Pinpoint the cell where the given text exists, returning its (x, y) midpoint coordinate. 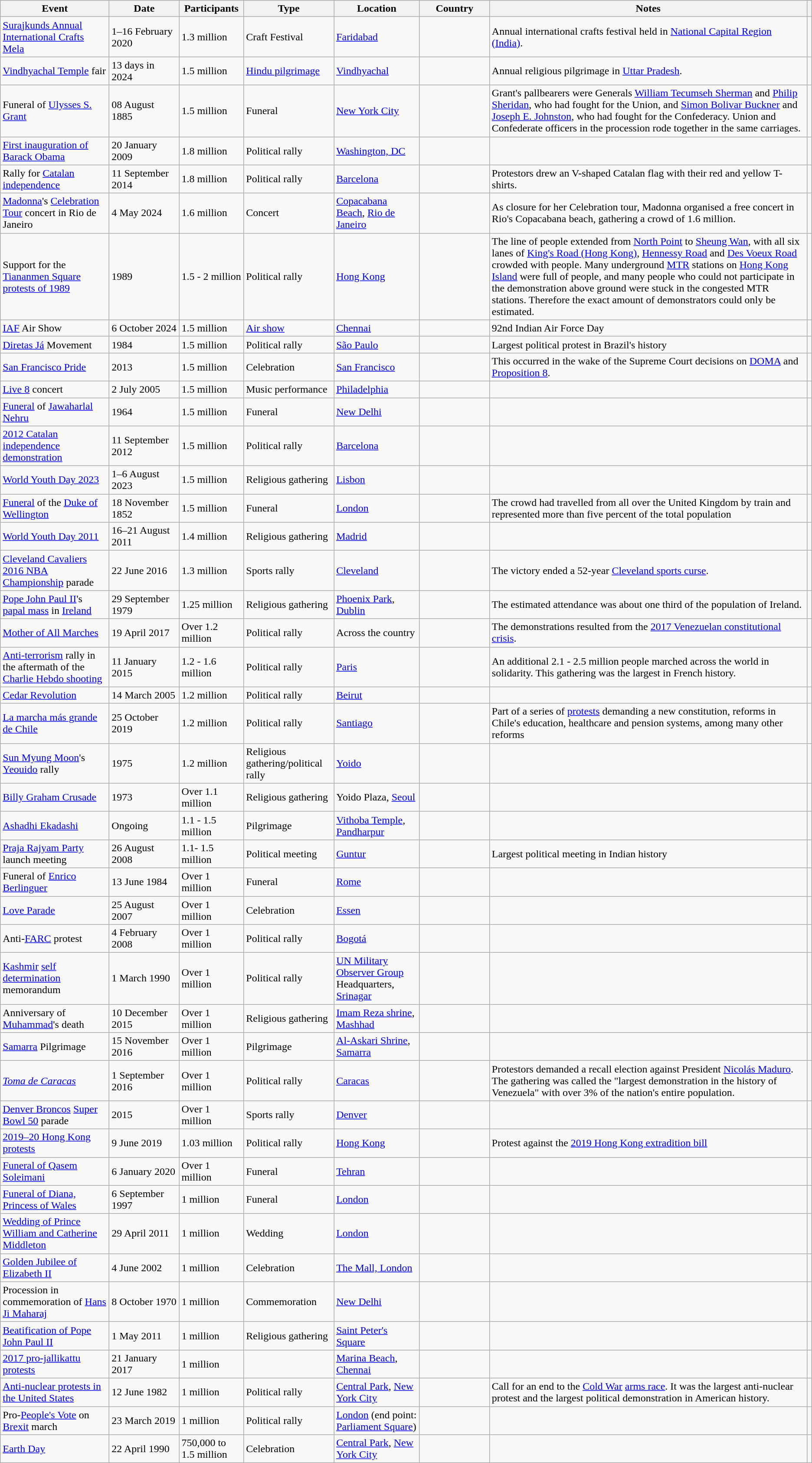
22 April 1990 (144, 1449)
New York City (377, 111)
Madrid (377, 536)
Largest political meeting in Indian history (648, 854)
Phoenix Park, Dublin (377, 605)
World Youth Day 2011 (55, 536)
1–16 February 2020 (144, 37)
6 October 2024 (144, 328)
Praja Rajyam Party launch meeting (55, 854)
Annual religious pilgrimage in Uttar Pradesh. (648, 71)
Ongoing (144, 825)
1989 (144, 276)
Guntur (377, 854)
1.1- 1.5 million (212, 854)
San Francisco (377, 367)
Love Parade (55, 910)
Live 8 concert (55, 389)
13 June 1984 (144, 882)
750,000 to 1.5 million (212, 1449)
Notes (648, 9)
Craft Festival (289, 37)
Paris (377, 667)
1.25 million (212, 605)
La marcha más grande de Chile (55, 723)
Wedding (289, 1233)
Yoido (377, 763)
San Francisco Pride (55, 367)
Ashadhi Ekadashi (55, 825)
São Paulo (377, 344)
2017 pro-jallikattu protests (55, 1364)
1984 (144, 344)
Yoido Plaza, Seoul (377, 797)
Funeral of Jawaharlal Nehru (55, 411)
Anti-FARC protest (55, 939)
Funeral of Qasem Soleimani (55, 1171)
1.6 million (212, 213)
26 August 2008 (144, 854)
1973 (144, 797)
An additional 2.1 - 2.5 million people marched across the world in solidarity. This gathering was the largest in French history. (648, 667)
UN Military Observer Group Headquarters, Srinagar (377, 979)
1964 (144, 411)
Essen (377, 910)
Golden Jubilee of Elizabeth II (55, 1268)
Sun Myung Moon's Yeouido rally (55, 763)
1.4 million (212, 536)
1.1 - 1.5 million (212, 825)
4 May 2024 (144, 213)
12 June 1982 (144, 1392)
8 October 1970 (144, 1302)
Over 1.1 million (212, 797)
1.2 - 1.6 million (212, 667)
Marina Beach, Chennai (377, 1364)
6 September 1997 (144, 1199)
1 May 2011 (144, 1335)
Santiago (377, 723)
Air show (289, 328)
29 April 2011 (144, 1233)
4 June 2002 (144, 1268)
Event (55, 9)
1.5 - 2 million (212, 276)
Samarra Pilgrimage (55, 1046)
29 September 1979 (144, 605)
18 November 1852 (144, 508)
Concert (289, 213)
23 March 2019 (144, 1420)
Wedding of Prince William and Catherine Middleton (55, 1233)
13 days in 2024 (144, 71)
19 April 2017 (144, 633)
1.03 million (212, 1143)
This occurred in the wake of the Supreme Court decisions on DOMA and Proposition 8. (648, 367)
Commemoration (289, 1302)
London (end point: Parliament Square) (377, 1420)
Religious gathering/political rally (289, 763)
Bogotá (377, 939)
Date (144, 9)
Washington, DC (377, 151)
Caracas (377, 1081)
9 June 2019 (144, 1143)
Cedar Revolution (55, 695)
Cleveland (377, 571)
2015 (144, 1115)
Vithoba Temple, Pandharpur (377, 825)
Call for an end to the Cold War arms race. It was the largest anti-nuclear protest and the largest political demonstration in American history. (648, 1392)
Beirut (377, 695)
First inauguration of Barack Obama (55, 151)
Lisbon (377, 480)
Vindhyachal Temple fair (55, 71)
20 January 2009 (144, 151)
6 January 2020 (144, 1171)
The demonstrations resulted from the 2017 Venezuelan constitutional crisis. (648, 633)
15 November 2016 (144, 1046)
Funeral of Enrico Berlinguer (55, 882)
Type (289, 9)
Billy Graham Crusade (55, 797)
Surajkunds Annual International Crafts Mela (55, 37)
21 January 2017 (144, 1364)
Diretas Já Movement (55, 344)
Philadelphia (377, 389)
Pro-People's Vote on Brexit march (55, 1420)
As closure for her Celebration tour, Madonna organised a free concert in Rio's Copacabana beach, gathering a crowd of 1.6 million. (648, 213)
Largest political protest in Brazil's history (648, 344)
Pope John Paul II's papal mass in Ireland (55, 605)
11 September 2012 (144, 446)
The Mall, London (377, 1268)
Denver Broncos Super Bowl 50 parade (55, 1115)
Cleveland Cavaliers 2016 NBA Championship parade (55, 571)
22 June 2016 (144, 571)
11 September 2014 (144, 179)
2 July 2005 (144, 389)
Part of a series of protests demanding a new constitution, reforms in Chile's education, healthcare and pension systems, among many other reforms (648, 723)
Vindhyachal (377, 71)
08 August 1885 (144, 111)
IAF Air Show (55, 328)
2013 (144, 367)
Earth Day (55, 1449)
Funeral of Ulysses S. Grant (55, 111)
Country (455, 9)
Support for the Tiananmen Square protests of 1989 (55, 276)
16–21 August 2011 (144, 536)
Al-Askari Shrine, Samarra (377, 1046)
2019–20 Hong Kong protests (55, 1143)
1 September 2016 (144, 1081)
Mother of All Marches (55, 633)
4 February 2008 (144, 939)
Protest against the 2019 Hong Kong extradition bill (648, 1143)
The victory ended a 52-year Cleveland sports curse. (648, 571)
Tehran (377, 1171)
Chennai (377, 328)
Beatification of Pope John Paul II (55, 1335)
Faridabad (377, 37)
Rome (377, 882)
11 January 2015 (144, 667)
Toma de Caracas (55, 1081)
92nd Indian Air Force Day (648, 328)
14 March 2005 (144, 695)
Funeral of Diana, Princess of Wales (55, 1199)
Location (377, 9)
The crowd had travelled from all over the United Kingdom by train and represented more than five percent of the total population (648, 508)
25 August 2007 (144, 910)
Funeral of the Duke of Wellington (55, 508)
Hindu pilgrimage (289, 71)
Rally for Catalan independence (55, 179)
Anti-terrorism rally in the aftermath of the Charlie Hebdo shooting (55, 667)
Kashmir self determination memorandum (55, 979)
1 March 1990 (144, 979)
Procession in commemoration of Hans Ji Maharaj (55, 1302)
Music performance (289, 389)
Over 1.2 million (212, 633)
1975 (144, 763)
10 December 2015 (144, 1019)
The estimated attendance was about one third of the population of Ireland. (648, 605)
Protestors drew an V-shaped Catalan flag with their red and yellow T-shirts. (648, 179)
World Youth Day 2023 (55, 480)
2012 Catalan independence demonstration (55, 446)
Political meeting (289, 854)
Participants (212, 9)
Anniversary of Muhammad's death (55, 1019)
Madonna's Celebration Tour concert in Rio de Janeiro (55, 213)
Across the country (377, 633)
Denver (377, 1115)
Imam Reza shrine, Mashhad (377, 1019)
1–6 August 2023 (144, 480)
Annual international crafts festival held in National Capital Region (India). (648, 37)
25 October 2019 (144, 723)
Anti-nuclear protests in the United States (55, 1392)
Copacabana Beach, Rio de Janeiro (377, 213)
Saint Peter's Square (377, 1335)
